For the text-containing cell, return its midpoint in (X, Y) coordinate format. 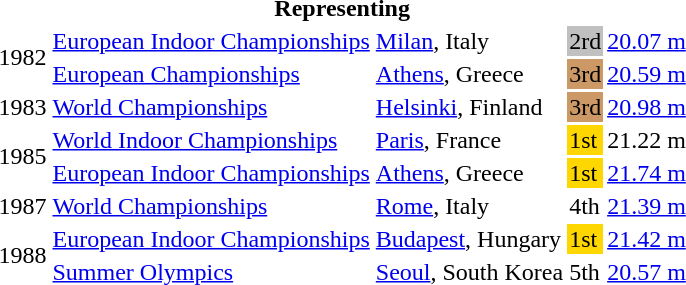
World Indoor Championships (211, 140)
Paris, France (469, 140)
Budapest, Hungary (469, 239)
Rome, Italy (469, 206)
Milan, Italy (469, 41)
European Championships (211, 74)
4th (586, 206)
Helsinki, Finland (469, 107)
2rd (586, 41)
